Provide the (x, y) coordinate of the cell's center where the given text is located.  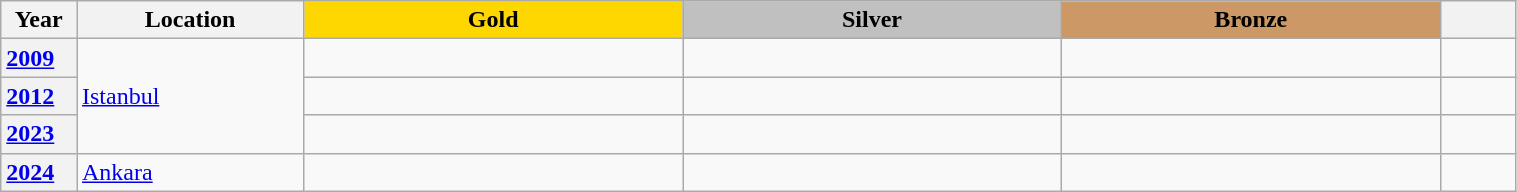
2012 (39, 96)
Silver (872, 20)
2009 (39, 58)
2024 (39, 172)
Istanbul (190, 96)
Bronze (1250, 20)
2023 (39, 134)
Location (190, 20)
Year (39, 20)
Gold (494, 20)
Ankara (190, 172)
